Return the (x, y) coordinate for the center point of the cell that contains the specified text.  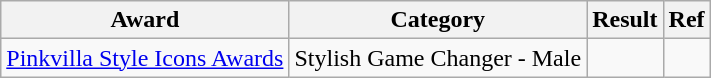
Ref (686, 20)
Award (145, 20)
Result (625, 20)
Stylish Game Changer - Male (438, 58)
Category (438, 20)
Pinkvilla Style Icons Awards (145, 58)
